For the text-containing cell, return its midpoint in (x, y) coordinate format. 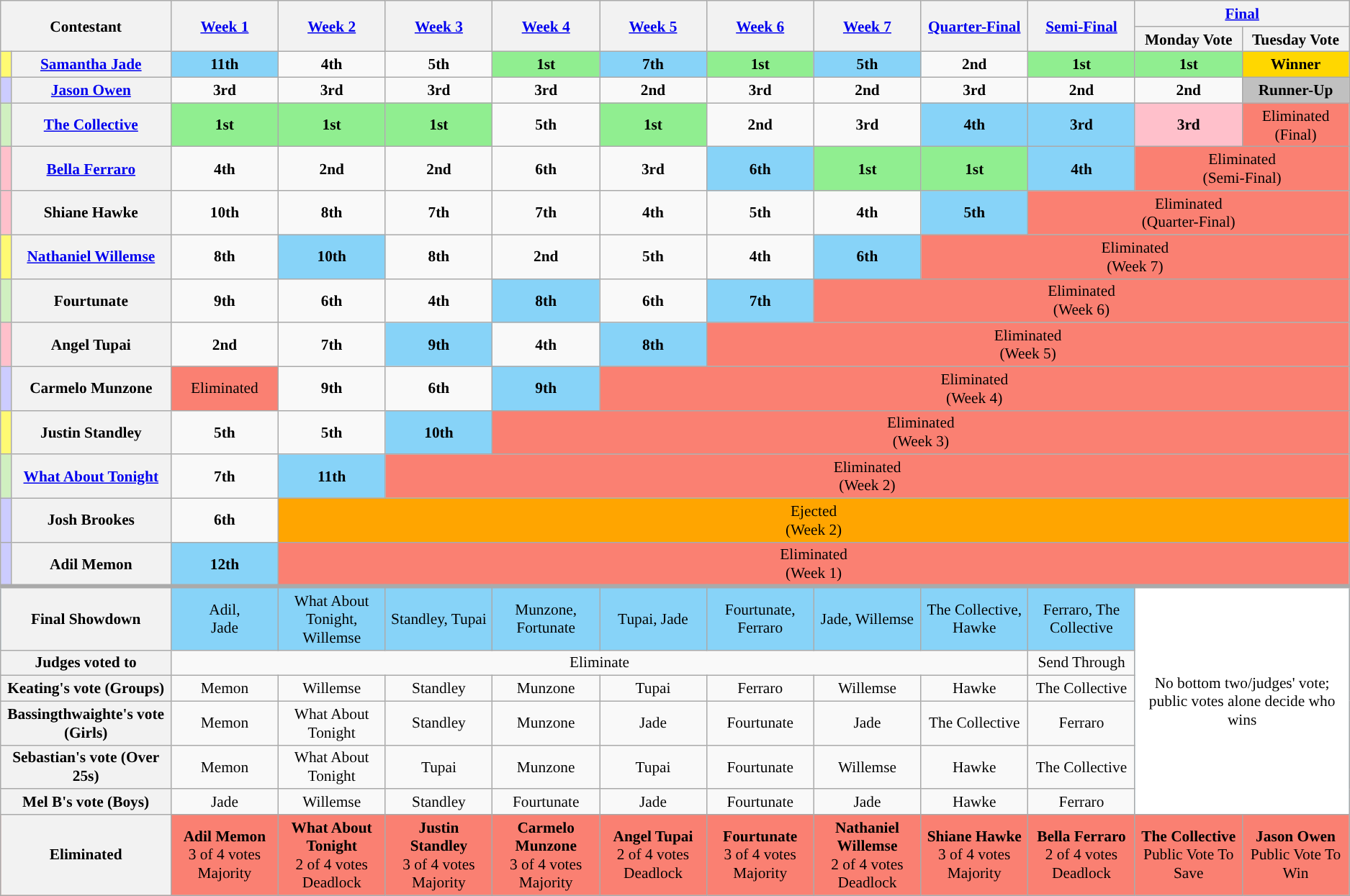
Justin Standley (91, 432)
Munzone, Fortunate (546, 617)
Jason OwenPublic Vote To Win (1296, 855)
Eliminated(Week 1) (814, 564)
Fourtunate3 of 4 votesMajority (760, 855)
Ejected(Week 2) (814, 520)
Final (1242, 14)
Tupai, Jade (654, 617)
Week 6 (760, 26)
Nathaniel Willemse2 of 4 votesDeadlock (867, 855)
Nathaniel Willemse (91, 256)
Shiane Hawke (91, 213)
Justin Standley3 of 4 votesMajority (439, 855)
Angel Tupai (91, 344)
Eliminated(Week 4) (975, 389)
What About Tonight, Willemse (331, 617)
Semi-Final (1081, 26)
Adil, Jade (225, 617)
What About Tonight2 of 4 votesDeadlock (331, 855)
Winner (1296, 65)
Quarter-Final (975, 26)
Ferraro, The Collective (1081, 617)
Eliminated(Week 3) (921, 432)
The Collective, Hawke (975, 617)
Week 7 (867, 26)
Jason Owen (91, 91)
Adil Memon (91, 564)
Bella Ferraro (91, 168)
Angel Tupai2 of 4 votesDeadlock (654, 855)
Contestant (86, 26)
Adil Memon3 of 4 votesMajority (225, 855)
Standley, Tupai (439, 617)
Eliminated(Week 6) (1081, 301)
Tuesday Vote (1296, 40)
Week 3 (439, 26)
Eliminated(Quarter-Final) (1189, 213)
No bottom two/judges' vote; public votes alone decide who wins (1242, 700)
Final Showdown (86, 617)
Carmelo Munzone3 of 4 votesMajority (546, 855)
Eliminate (600, 663)
Jade, Willemse (867, 617)
Send Through (1081, 663)
Eliminated(Week 5) (1028, 344)
Week 2 (331, 26)
Week 1 (225, 26)
Samantha Jade (91, 65)
12th (225, 564)
Sebastian's vote (Over 25s) (86, 767)
Keating's vote (Groups) (86, 689)
Eliminated(Semi-Final) (1242, 168)
Bella Ferraro2 of 4 votesDeadlock (1081, 855)
The CollectivePublic Vote To Save (1188, 855)
Eliminated(Week 2) (867, 476)
Judges voted to (86, 663)
Carmelo Munzone (91, 389)
Shiane Hawke3 of 4 votesMajority (975, 855)
Fourtunate, Ferraro (760, 617)
Runner-Up (1296, 91)
Mel B's vote (Boys) (86, 802)
Bassingthwaighte's vote (Girls) (86, 723)
Week 4 (546, 26)
Monday Vote (1188, 40)
Eliminated(Final) (1296, 125)
Eliminated(Week 7) (1135, 256)
Josh Brookes (91, 520)
Week 5 (654, 26)
